Detect which cell encompasses the target text, then output its [x, y] center coordinate. 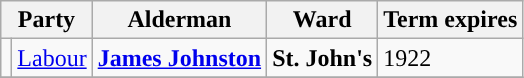
Party [46, 20]
James Johnston [179, 58]
Ward [322, 20]
St. John's [322, 58]
Labour [52, 58]
1922 [450, 58]
Term expires [450, 20]
Alderman [179, 20]
